Return the [X, Y] coordinate for the center point of the cell that contains the specified text.  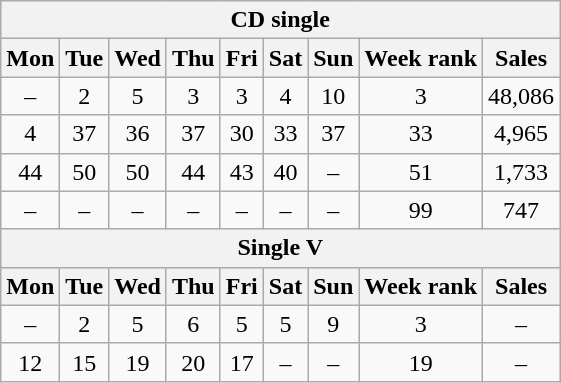
15 [84, 362]
51 [421, 172]
99 [421, 210]
12 [30, 362]
747 [522, 210]
30 [242, 134]
36 [138, 134]
20 [193, 362]
17 [242, 362]
10 [334, 96]
9 [334, 324]
6 [193, 324]
48,086 [522, 96]
4,965 [522, 134]
CD single [280, 20]
Single V [280, 248]
43 [242, 172]
40 [285, 172]
1,733 [522, 172]
